Capture the cell that displays the provided text and extract its (x, y) central coordinate. 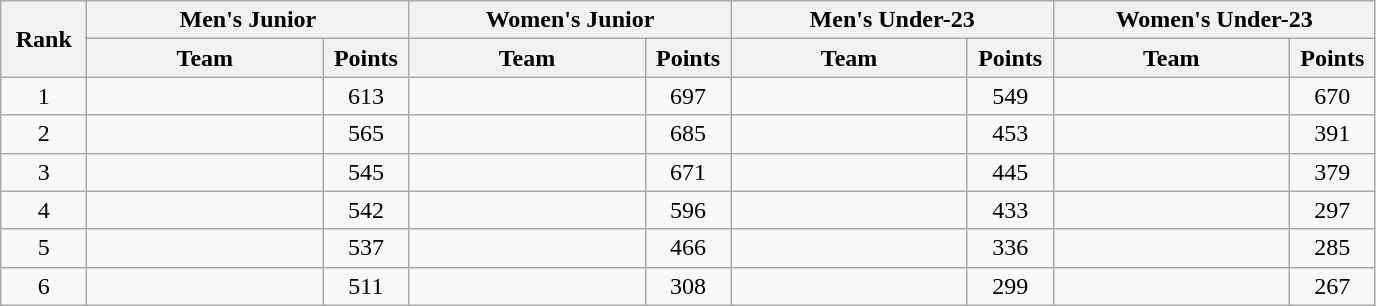
299 (1010, 286)
336 (1010, 248)
297 (1332, 210)
565 (366, 134)
697 (688, 96)
Men's Under-23 (892, 20)
549 (1010, 96)
Men's Junior (248, 20)
267 (1332, 286)
545 (366, 172)
285 (1332, 248)
453 (1010, 134)
445 (1010, 172)
542 (366, 210)
Women's Under-23 (1214, 20)
379 (1332, 172)
685 (688, 134)
2 (44, 134)
511 (366, 286)
Rank (44, 39)
613 (366, 96)
Women's Junior (570, 20)
4 (44, 210)
308 (688, 286)
466 (688, 248)
537 (366, 248)
671 (688, 172)
3 (44, 172)
5 (44, 248)
391 (1332, 134)
596 (688, 210)
6 (44, 286)
433 (1010, 210)
1 (44, 96)
670 (1332, 96)
